Extract the (x, y) coordinate from the center of the cell holding the provided text.  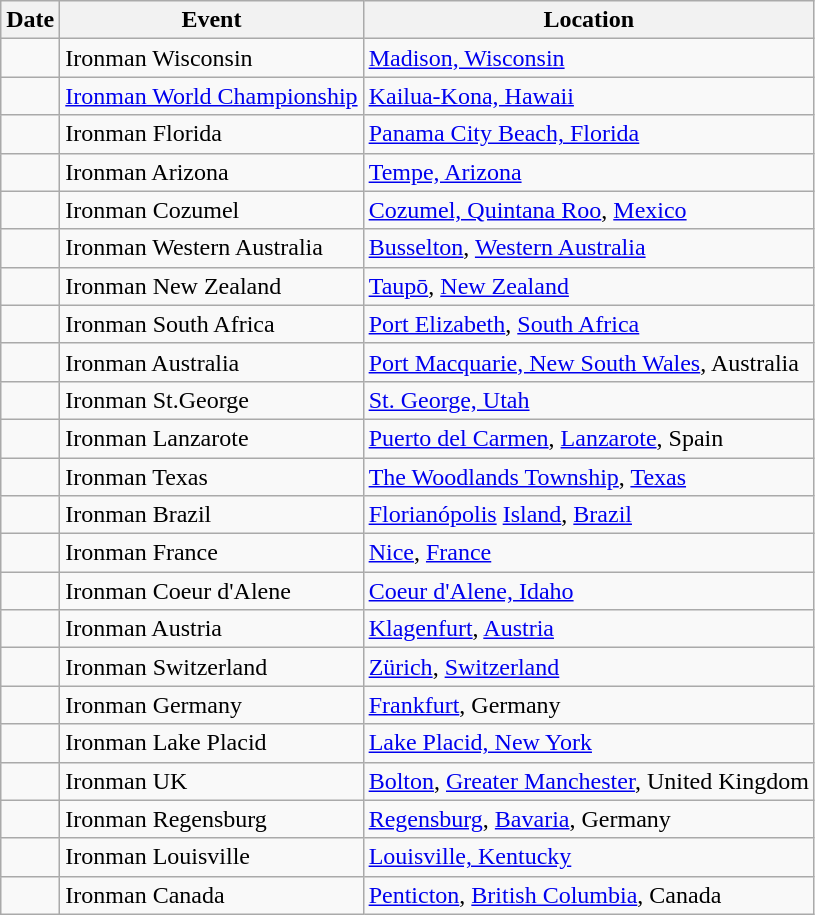
Bolton, Greater Manchester, United Kingdom (588, 781)
Ironman Lake Placid (212, 743)
Ironman World Championship (212, 96)
Ironman Regensburg (212, 819)
Ironman South Africa (212, 324)
Ironman Germany (212, 705)
Ironman Brazil (212, 515)
Ironman Switzerland (212, 667)
Ironman Cozumel (212, 210)
Zürich, Switzerland (588, 667)
Location (588, 20)
Ironman Canada (212, 895)
Lake Placid, New York (588, 743)
Ironman Wisconsin (212, 58)
Ironman New Zealand (212, 286)
Taupō, New Zealand (588, 286)
Port Elizabeth, South Africa (588, 324)
Nice, France (588, 553)
Ironman Texas (212, 477)
Madison, Wisconsin (588, 58)
Event (212, 20)
Coeur d'Alene, Idaho (588, 591)
Tempe, Arizona (588, 172)
Klagenfurt, Austria (588, 629)
Ironman Australia (212, 362)
Ironman France (212, 553)
Ironman Louisville (212, 857)
Ironman Arizona (212, 172)
Florianópolis Island, Brazil (588, 515)
The Woodlands Township, Texas (588, 477)
Ironman Western Australia (212, 248)
Frankfurt, Germany (588, 705)
Panama City Beach, Florida (588, 134)
Regensburg, Bavaria, Germany (588, 819)
Ironman St.George (212, 400)
Kailua-Kona, Hawaii (588, 96)
Ironman UK (212, 781)
Ironman Florida (212, 134)
Port Macquarie, New South Wales, Australia (588, 362)
St. George, Utah (588, 400)
Ironman Coeur d'Alene (212, 591)
Louisville, Kentucky (588, 857)
Busselton, Western Australia (588, 248)
Cozumel, Quintana Roo, Mexico (588, 210)
Ironman Austria (212, 629)
Ironman Lanzarote (212, 438)
Puerto del Carmen, Lanzarote, Spain (588, 438)
Penticton, British Columbia, Canada (588, 895)
Date (30, 20)
